Return the (x, y) coordinate for the center point of the cell that contains the specified text.  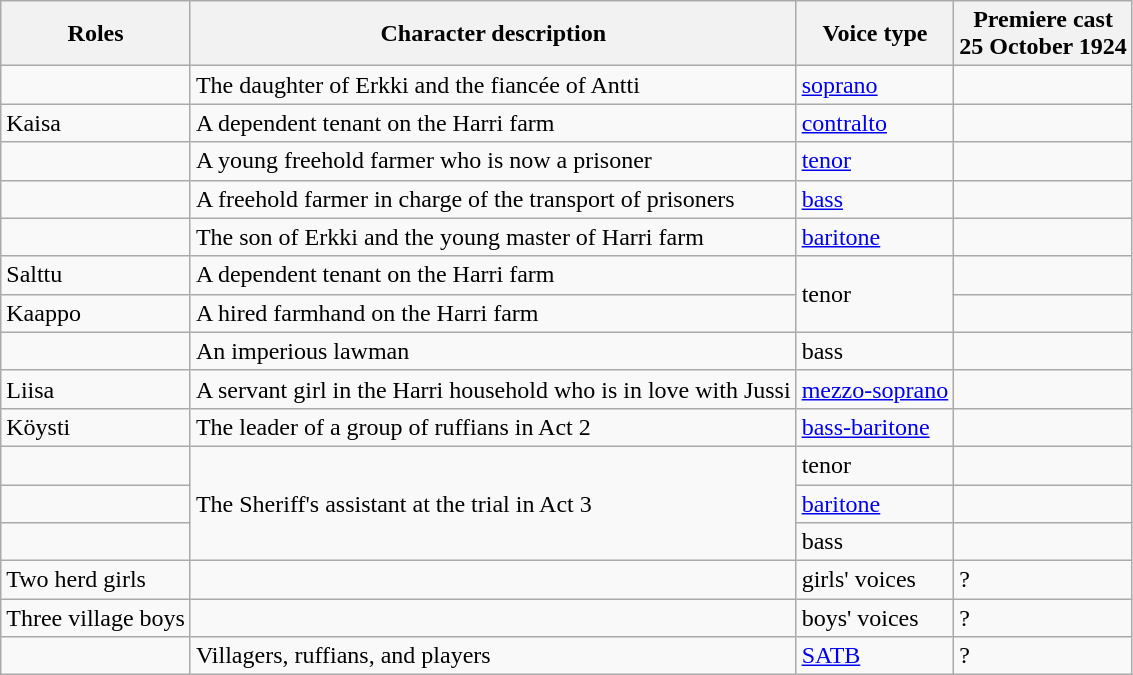
A young freehold farmer who is now a prisoner (493, 161)
The son of Erkki and the young master of Harri farm (493, 237)
An imperious lawman (493, 351)
girls' voices (875, 580)
Roles (96, 34)
Köysti (96, 427)
The leader of a group of ruffians in Act 2 (493, 427)
A hired farmhand on the Harri farm (493, 313)
SATB (875, 656)
A freehold farmer in charge of the transport of prisoners (493, 199)
mezzo-soprano (875, 389)
Kaisa (96, 123)
Voice type (875, 34)
Salttu (96, 275)
boys' voices (875, 618)
The daughter of Erkki and the fiancée of Antti (493, 85)
The Sheriff's assistant at the trial in Act 3 (493, 503)
Premiere cast25 October 1924 (1044, 34)
Villagers, ruffians, and players (493, 656)
Three village boys (96, 618)
contralto (875, 123)
Liisa (96, 389)
A servant girl in the Harri household who is in love with Jussi (493, 389)
bass-baritone (875, 427)
Two herd girls (96, 580)
Kaappo (96, 313)
Character description (493, 34)
soprano (875, 85)
